Determine the [x, y] coordinate at the center of the cell enclosing the given text.  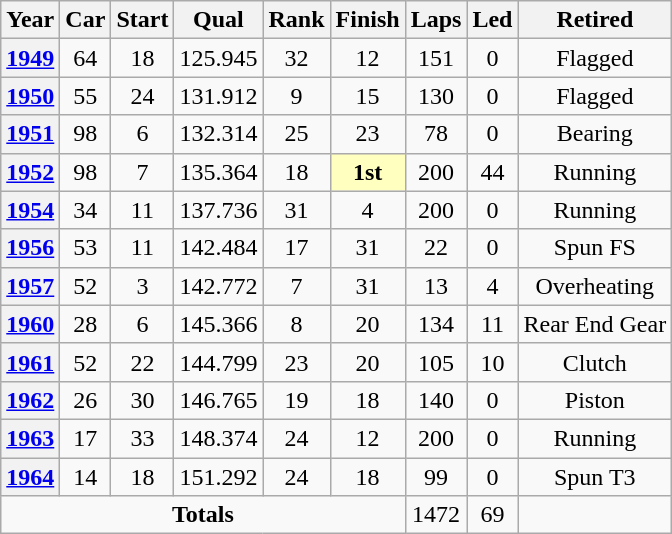
Qual [218, 20]
1st [368, 172]
1954 [30, 210]
1962 [30, 400]
53 [86, 248]
28 [86, 324]
44 [492, 172]
Retired [595, 20]
Bearing [595, 134]
9 [296, 96]
1961 [30, 362]
135.364 [218, 172]
1950 [30, 96]
Spun FS [595, 248]
137.736 [218, 210]
Spun T3 [595, 477]
142.772 [218, 286]
1952 [30, 172]
125.945 [218, 58]
1472 [436, 515]
Rear End Gear [595, 324]
Clutch [595, 362]
Piston [595, 400]
Totals [203, 515]
Overheating [595, 286]
148.374 [218, 438]
26 [86, 400]
10 [492, 362]
Rank [296, 20]
Start [142, 20]
32 [296, 58]
33 [142, 438]
78 [436, 134]
Laps [436, 20]
69 [492, 515]
130 [436, 96]
55 [86, 96]
151.292 [218, 477]
151 [436, 58]
131.912 [218, 96]
99 [436, 477]
1951 [30, 134]
Car [86, 20]
134 [436, 324]
1960 [30, 324]
Year [30, 20]
34 [86, 210]
1964 [30, 477]
Led [492, 20]
30 [142, 400]
15 [368, 96]
19 [296, 400]
25 [296, 134]
3 [142, 286]
105 [436, 362]
140 [436, 400]
144.799 [218, 362]
1956 [30, 248]
1963 [30, 438]
64 [86, 58]
13 [436, 286]
1957 [30, 286]
8 [296, 324]
1949 [30, 58]
142.484 [218, 248]
132.314 [218, 134]
14 [86, 477]
146.765 [218, 400]
145.366 [218, 324]
Finish [368, 20]
